Return the [X, Y] coordinate for the center point of the cell that contains the specified text.  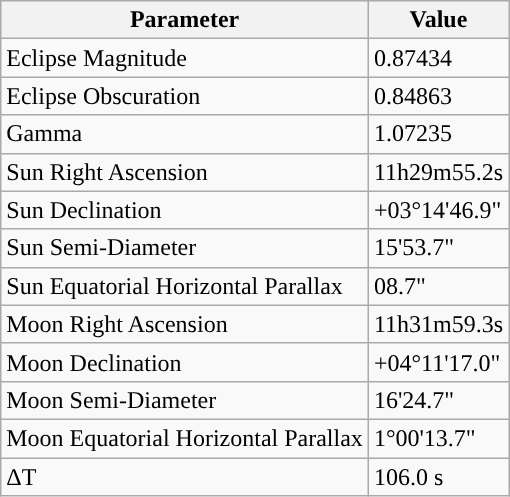
Moon Equatorial Horizontal Parallax [185, 438]
Value [438, 20]
Eclipse Obscuration [185, 96]
+03°14'46.9" [438, 210]
0.87434 [438, 58]
Sun Semi-Diameter [185, 248]
0.84863 [438, 96]
11h31m59.3s [438, 324]
Gamma [185, 134]
Moon Right Ascension [185, 324]
Parameter [185, 20]
16'24.7" [438, 400]
Sun Declination [185, 210]
1.07235 [438, 134]
106.0 s [438, 477]
Eclipse Magnitude [185, 58]
15'53.7" [438, 248]
1°00'13.7" [438, 438]
Moon Declination [185, 362]
+04°11'17.0" [438, 362]
Moon Semi-Diameter [185, 400]
Sun Equatorial Horizontal Parallax [185, 286]
08.7" [438, 286]
Sun Right Ascension [185, 172]
ΔT [185, 477]
11h29m55.2s [438, 172]
